Capture the cell that displays the provided text and extract its [x, y] central coordinate. 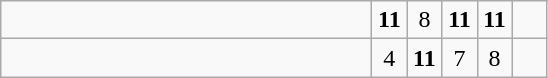
7 [460, 58]
4 [390, 58]
